From the cell containing the given text, extract its center point as (X, Y) coordinate. 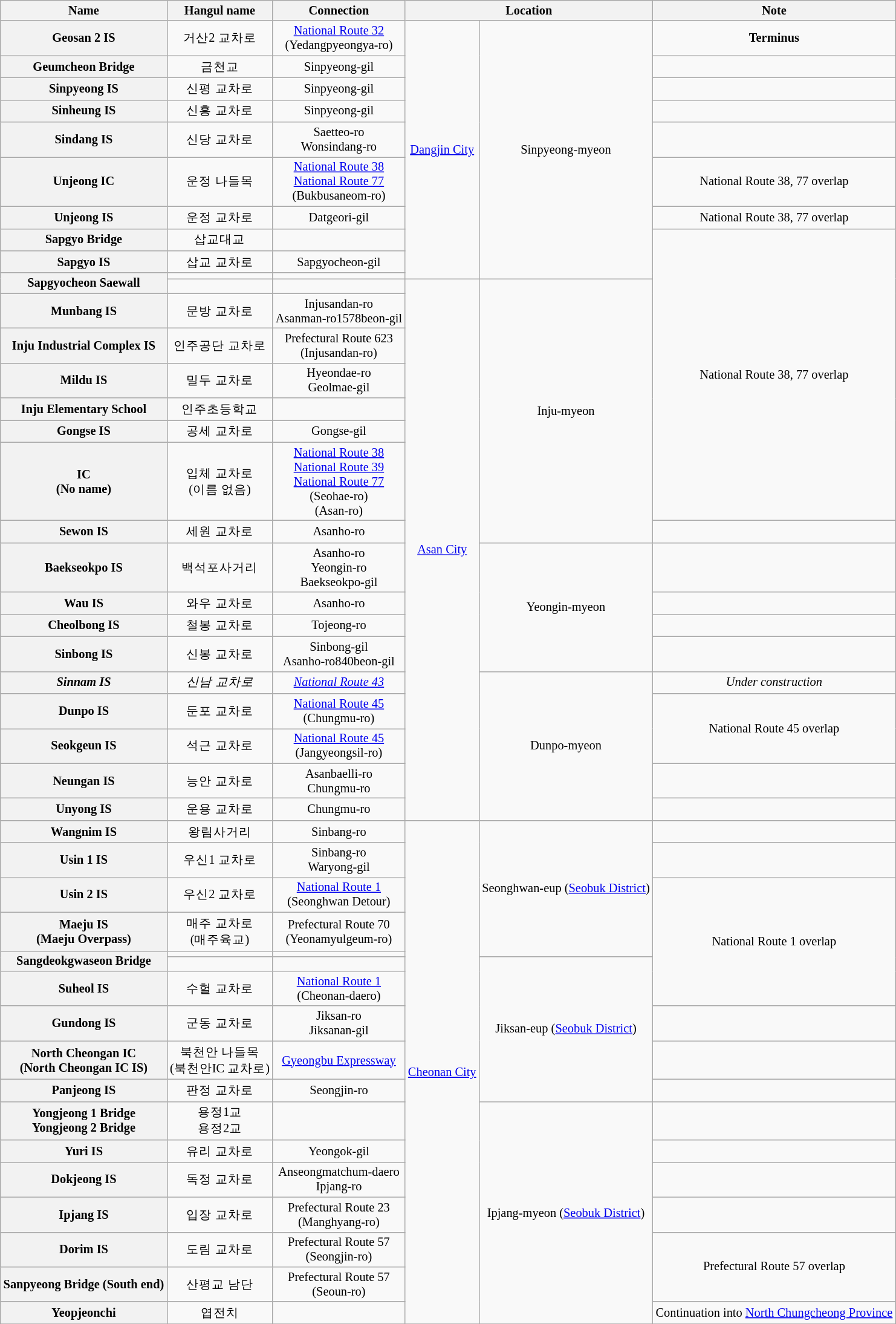
Seokgeun IS (83, 746)
Continuation into North Chungcheong Province (774, 1313)
Unjeong IC (83, 181)
Ipjang IS (83, 1215)
Injusandan-roAsanman-ro1578beon-gil (339, 311)
Geosan 2 IS (83, 38)
Sinpyeong IS (83, 88)
National Route 45(Jangyeongsil-ro) (339, 746)
National Route 32(Yedangpyeongya-ro) (339, 38)
Cheonan City (442, 1072)
삽교 교차로 (220, 261)
Gongse IS (83, 431)
Asan City (442, 550)
Suheol IS (83, 988)
Seongjin-ro (339, 1090)
IC(No name) (83, 481)
Inju-myeon (566, 411)
Anseongmatchum-daeroIpjang-ro (339, 1179)
Note (774, 10)
Chungmu-ro (339, 809)
Tojeong-ro (339, 625)
Cheolbong IS (83, 625)
Prefectural Route 23(Manghyang-ro) (339, 1215)
National Route 38National Route 77(Bukbusaneom-ro) (339, 181)
Unjeong IS (83, 218)
삽교대교 (220, 240)
철봉 교차로 (220, 625)
Jiksan-eup (Seobuk District) (566, 1029)
Prefectural Route 57 overlap (774, 1267)
독정 교차로 (220, 1179)
Inju Elementary School (83, 409)
Jiksan-roJiksanan-gil (339, 1023)
North Cheongan IC(North Cheongan IC IS) (83, 1060)
Dangjin City (442, 150)
와우 교차로 (220, 604)
Maeju IS(Maeju Overpass) (83, 931)
Sindang IS (83, 140)
Sinbang-ro (339, 831)
Prefectural Route 57(Seoun-ro) (339, 1284)
우신1 교차로 (220, 860)
Sapgyo IS (83, 261)
Unyong IS (83, 809)
신흥 교차로 (220, 111)
둔포 교차로 (220, 711)
입체 교차로(이름 없음) (220, 481)
금천교 (220, 67)
Asanho-roYeongin-roBaekseokpo-gil (339, 567)
신봉 교차로 (220, 654)
Sinbong-gilAsanho-ro840beon-gil (339, 654)
Sinbong IS (83, 654)
왕림사거리 (220, 831)
Prefectural Route 57(Seongjin-ro) (339, 1250)
유리 교차로 (220, 1152)
Neungan IS (83, 781)
Sinbang-roWaryong-gil (339, 860)
Yeopjeonchi (83, 1313)
Inju Industrial Complex IS (83, 345)
Dunpo-myeon (566, 746)
Prefectural Route 70(Yeonamyulgeum-ro) (339, 931)
우신2 교차로 (220, 895)
Dokjeong IS (83, 1179)
Gyeongbu Expressway (339, 1060)
문방 교차로 (220, 311)
National Route 45 overlap (774, 728)
Asanbaelli-roChungmu-ro (339, 781)
National Route 38National Route 39National Route 77(Seohae-ro)(Asan-ro) (339, 481)
Gundong IS (83, 1023)
Location (529, 10)
National Route 1(Cheonan-daero) (339, 988)
Dorim IS (83, 1250)
Sinheung IS (83, 111)
신당 교차로 (220, 140)
세원 교차로 (220, 531)
Hyeondae-roGeolmae-gil (339, 380)
Name (83, 10)
Saetteo-roWonsindang-ro (339, 140)
산평교 남단 (220, 1284)
National Route 1(Seonghwan Detour) (339, 895)
운용 교차로 (220, 809)
Sanpyeong Bridge (South end) (83, 1284)
석근 교차로 (220, 746)
Yongjeong 1 BridgeYongjeong 2 Bridge (83, 1121)
용정1교용정2교 (220, 1121)
Wau IS (83, 604)
거산2 교차로 (220, 38)
판정 교차로 (220, 1090)
매주 교차로(매주육교) (220, 931)
입장 교차로 (220, 1215)
Sangdeokgwaseon Bridge (83, 961)
엽전치 (220, 1313)
Wangnim IS (83, 831)
Prefectural Route 623(Injusandan-ro) (339, 345)
Gongse-gil (339, 431)
백석포사거리 (220, 567)
National Route 45(Chungmu-ro) (339, 711)
운정 교차로 (220, 218)
Seonghwan-eup (Seobuk District) (566, 888)
Terminus (774, 38)
신남 교차로 (220, 682)
Under construction (774, 682)
Dunpo IS (83, 711)
도림 교차로 (220, 1250)
Hangul name (220, 10)
Munbang IS (83, 311)
인주공단 교차로 (220, 345)
National Route 43 (339, 682)
Geumcheon Bridge (83, 67)
Sapgyo Bridge (83, 240)
Sewon IS (83, 531)
신평 교차로 (220, 88)
Datgeori-gil (339, 218)
Sinnam IS (83, 682)
Connection (339, 10)
Usin 2 IS (83, 895)
Sapgyocheon-gil (339, 261)
Yuri IS (83, 1152)
공세 교차로 (220, 431)
밀두 교차로 (220, 380)
군동 교차로 (220, 1023)
Ipjang-myeon (Seobuk District) (566, 1213)
수헐 교차로 (220, 988)
Sapgyocheon Saewall (83, 283)
Panjeong IS (83, 1090)
Usin 1 IS (83, 860)
National Route 1 overlap (774, 941)
Sinpyeong-myeon (566, 150)
Yeongok-gil (339, 1152)
Mildu IS (83, 380)
북천안 나들목(북천안IC 교차로) (220, 1060)
능안 교차로 (220, 781)
운정 나들목 (220, 181)
Yeongin-myeon (566, 607)
인주초등학교 (220, 409)
Baekseokpo IS (83, 567)
